Extract the [x, y] coordinate from the center of the cell holding the provided text.  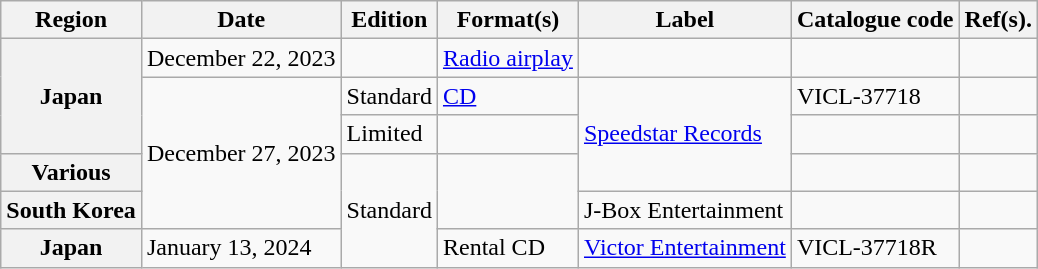
Various [72, 172]
Label [684, 20]
Rental CD [508, 248]
Catalogue code [875, 20]
Edition [389, 20]
VICL-37718 [875, 96]
Victor Entertainment [684, 248]
J-Box Entertainment [684, 210]
Radio airplay [508, 58]
Region [72, 20]
Format(s) [508, 20]
December 27, 2023 [241, 153]
Date [241, 20]
Limited [389, 134]
Ref(s). [998, 20]
VICL-37718R [875, 248]
December 22, 2023 [241, 58]
January 13, 2024 [241, 248]
South Korea [72, 210]
Speedstar Records [684, 134]
CD [508, 96]
